Find where the given text appears and provide that cell's center as [x, y] coordinate. 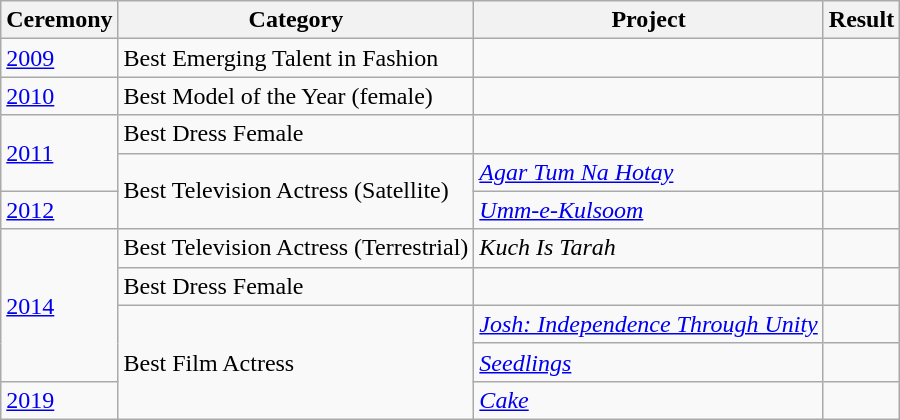
Cake [648, 400]
Best Television Actress (Satellite) [296, 191]
Agar Tum Na Hotay [648, 172]
Kuch Is Tarah [648, 248]
2009 [60, 58]
Best Model of the Year (female) [296, 96]
2010 [60, 96]
Seedlings [648, 362]
2012 [60, 210]
Category [296, 20]
Project [648, 20]
Best Emerging Talent in Fashion [296, 58]
Umm-e-Kulsoom [648, 210]
2011 [60, 153]
Best Film Actress [296, 362]
Ceremony [60, 20]
2014 [60, 305]
Result [861, 20]
Best Television Actress (Terrestrial) [296, 248]
Josh: Independence Through Unity [648, 324]
2019 [60, 400]
